Locate the cell with the specified text and output its (X, Y) center coordinate. 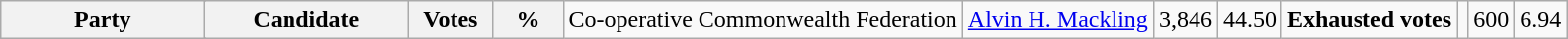
3,846 (1186, 20)
Votes (451, 20)
6.94 (1541, 20)
% (528, 20)
Party (103, 20)
Exhausted votes (1369, 20)
600 (1492, 20)
Co-operative Commonwealth Federation (763, 20)
44.50 (1249, 20)
Candidate (306, 20)
Alvin H. Mackling (1057, 20)
